Detect which cell encompasses the target text, then output its (x, y) center coordinate. 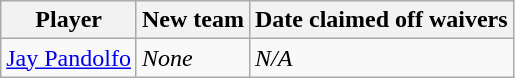
N/A (381, 58)
Jay Pandolfo (69, 58)
New team (192, 20)
Date claimed off waivers (381, 20)
Player (69, 20)
None (192, 58)
